Return the (x, y) coordinate for the center point of the cell that contains the specified text.  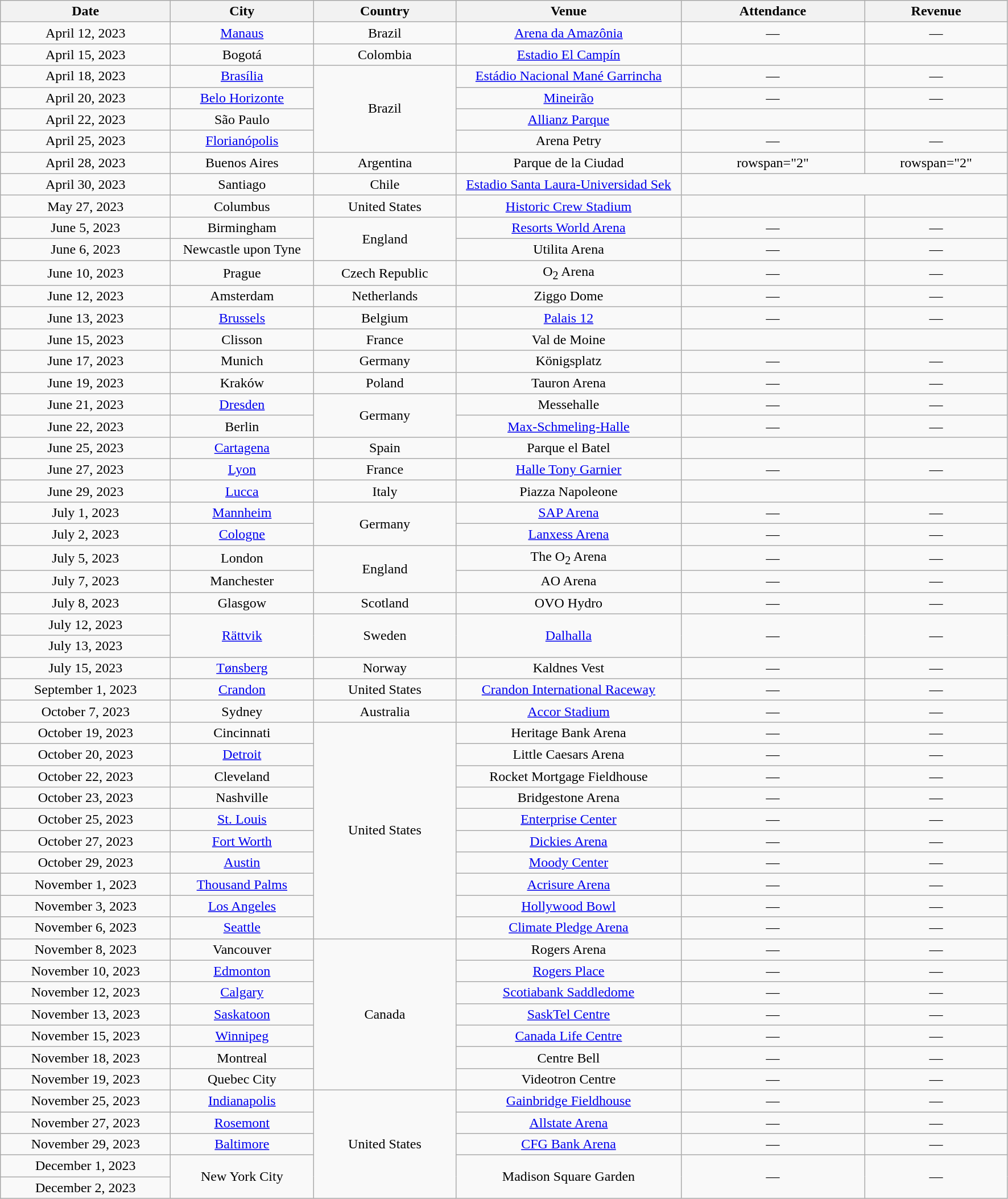
Lyon (242, 469)
Val de Moine (569, 340)
April 12, 2023 (85, 33)
Rosemont (242, 1122)
June 6, 2023 (85, 249)
Rättvik (242, 635)
Czech Republic (385, 273)
June 5, 2023 (85, 228)
Hollywood Bowl (569, 906)
Belgium (385, 318)
City (242, 11)
Little Caesars Arena (569, 754)
June 27, 2023 (85, 469)
Santiago (242, 184)
Madison Square Garden (569, 1177)
Bridgestone Arena (569, 798)
Cleveland (242, 776)
June 19, 2023 (85, 383)
Tønsberg (242, 668)
Cincinnati (242, 733)
Resorts World Arena (569, 228)
Date (85, 11)
April 25, 2023 (85, 141)
October 7, 2023 (85, 711)
Kraków (242, 383)
St. Louis (242, 820)
Australia (385, 711)
Newcastle upon Tyne (242, 249)
Kaldnes Vest (569, 668)
Dresden (242, 404)
Rogers Arena (569, 949)
April 18, 2023 (85, 76)
November 12, 2023 (85, 993)
OVO Hydro (569, 603)
June 17, 2023 (85, 361)
Piazza Napoleone (569, 491)
Nashville (242, 798)
Venue (569, 11)
Munich (242, 361)
The O2 Arena (569, 558)
September 1, 2023 (85, 689)
June 13, 2023 (85, 318)
Saskatoon (242, 1014)
Chile (385, 184)
Accor Stadium (569, 711)
Attendance (772, 11)
December 2, 2023 (85, 1188)
Allstate Arena (569, 1122)
Winnipeg (242, 1036)
Halle Tony Garnier (569, 469)
Enterprise Center (569, 820)
May 27, 2023 (85, 206)
Acrisure Arena (569, 884)
Los Angeles (242, 906)
Max-Schmeling-Halle (569, 426)
Messehalle (569, 404)
Moody Center (569, 863)
July 2, 2023 (85, 535)
AO Arena (569, 581)
Estadio El Campín (569, 55)
Quebec City (242, 1079)
Crandon International Raceway (569, 689)
July 7, 2023 (85, 581)
Poland (385, 383)
October 25, 2023 (85, 820)
November 8, 2023 (85, 949)
Palais 12 (569, 318)
Crandon (242, 689)
June 10, 2023 (85, 273)
Arena Petry (569, 141)
Columbus (242, 206)
Clisson (242, 340)
Lanxess Arena (569, 535)
Videotron Centre (569, 1079)
November 3, 2023 (85, 906)
June 12, 2023 (85, 296)
Canada Life Centre (569, 1036)
Amsterdam (242, 296)
CFG Bank Arena (569, 1144)
July 12, 2023 (85, 625)
Canada (385, 1014)
Mannheim (242, 512)
Manaus (242, 33)
São Paulo (242, 119)
New York City (242, 1177)
Detroit (242, 754)
November 27, 2023 (85, 1122)
November 13, 2023 (85, 1014)
Revenue (936, 11)
April 20, 2023 (85, 98)
June 29, 2023 (85, 491)
Estadio Santa Laura-Universidad Sek (569, 184)
Colombia (385, 55)
Brussels (242, 318)
Calgary (242, 993)
October 22, 2023 (85, 776)
Rogers Place (569, 971)
April 15, 2023 (85, 55)
Seattle (242, 928)
July 1, 2023 (85, 512)
Brasília (242, 76)
November 25, 2023 (85, 1101)
November 10, 2023 (85, 971)
Belo Horizonte (242, 98)
Birmingham (242, 228)
Centre Bell (569, 1057)
SAP Arena (569, 512)
November 6, 2023 (85, 928)
Scotiabank Saddledome (569, 993)
Climate Pledge Arena (569, 928)
October 23, 2023 (85, 798)
Netherlands (385, 296)
November 19, 2023 (85, 1079)
Arena da Amazônia (569, 33)
November 15, 2023 (85, 1036)
October 20, 2023 (85, 754)
Sweden (385, 635)
Gainbridge Fieldhouse (569, 1101)
Ziggo Dome (569, 296)
June 21, 2023 (85, 404)
Estádio Nacional Mané Garrincha (569, 76)
Buenos Aires (242, 163)
Fort Worth (242, 841)
October 19, 2023 (85, 733)
December 1, 2023 (85, 1166)
November 29, 2023 (85, 1144)
Königsplatz (569, 361)
Thousand Palms (242, 884)
SaskTel Centre (569, 1014)
November 1, 2023 (85, 884)
Austin (242, 863)
April 30, 2023 (85, 184)
Cologne (242, 535)
Florianópolis (242, 141)
Dalhalla (569, 635)
July 15, 2023 (85, 668)
Norway (385, 668)
Montreal (242, 1057)
April 22, 2023 (85, 119)
Sydney (242, 711)
Country (385, 11)
Italy (385, 491)
June 22, 2023 (85, 426)
Tauron Arena (569, 383)
Vancouver (242, 949)
Argentina (385, 163)
Dickies Arena (569, 841)
Parque de la Ciudad (569, 163)
Rocket Mortgage Fieldhouse (569, 776)
Bogotá (242, 55)
June 25, 2023 (85, 448)
Glasgow (242, 603)
Allianz Parque (569, 119)
Historic Crew Stadium (569, 206)
October 29, 2023 (85, 863)
November 18, 2023 (85, 1057)
Lucca (242, 491)
October 27, 2023 (85, 841)
Spain (385, 448)
Baltimore (242, 1144)
Parque el Batel (569, 448)
June 15, 2023 (85, 340)
Edmonton (242, 971)
Berlin (242, 426)
July 13, 2023 (85, 646)
July 5, 2023 (85, 558)
Indianapolis (242, 1101)
Manchester (242, 581)
Cartagena (242, 448)
Mineirão (569, 98)
Heritage Bank Arena (569, 733)
Utilita Arena (569, 249)
July 8, 2023 (85, 603)
Prague (242, 273)
April 28, 2023 (85, 163)
Scotland (385, 603)
O2 Arena (569, 273)
London (242, 558)
